Extract the [x, y] coordinate from the center of the cell holding the provided text.  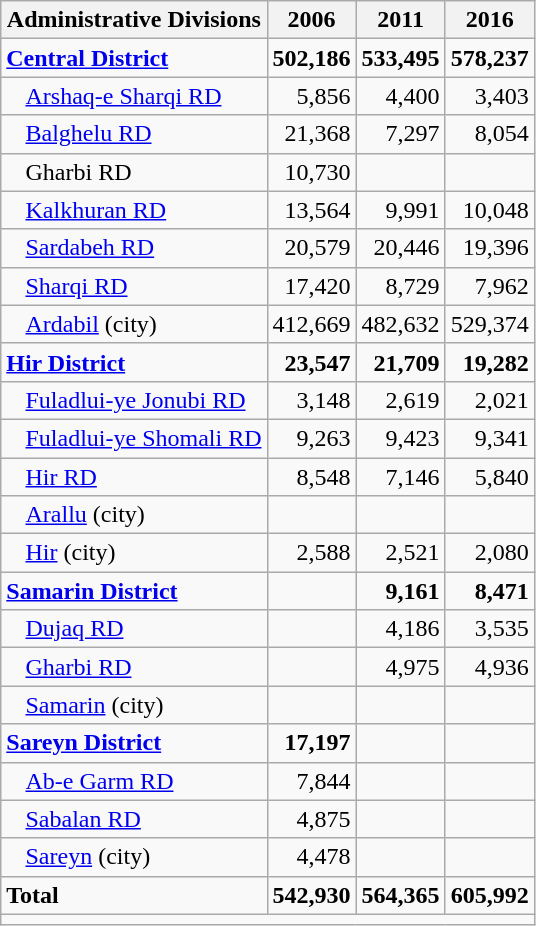
17,420 [312, 286]
Kalkhuran RD [134, 210]
8,054 [490, 134]
2011 [400, 20]
8,471 [490, 591]
9,991 [400, 210]
Balghelu RD [134, 134]
19,396 [490, 248]
10,048 [490, 210]
533,495 [400, 58]
7,844 [312, 781]
5,840 [490, 477]
412,669 [312, 324]
2,021 [490, 400]
Arshaq-e Sharqi RD [134, 96]
4,186 [400, 629]
20,579 [312, 248]
19,282 [490, 362]
4,975 [400, 667]
13,564 [312, 210]
605,992 [490, 895]
21,368 [312, 134]
2,588 [312, 553]
Sabalan RD [134, 819]
564,365 [400, 895]
Sareyn District [134, 743]
Hir (city) [134, 553]
20,446 [400, 248]
Total [134, 895]
3,403 [490, 96]
Fuladlui-ye Jonubi RD [134, 400]
4,478 [312, 857]
Sharqi RD [134, 286]
529,374 [490, 324]
3,148 [312, 400]
2006 [312, 20]
Arallu (city) [134, 515]
7,962 [490, 286]
10,730 [312, 172]
17,197 [312, 743]
Hir District [134, 362]
8,548 [312, 477]
Fuladlui-ye Shomali RD [134, 438]
Central District [134, 58]
4,936 [490, 667]
482,632 [400, 324]
9,341 [490, 438]
8,729 [400, 286]
9,161 [400, 591]
9,423 [400, 438]
578,237 [490, 58]
Dujaq RD [134, 629]
502,186 [312, 58]
21,709 [400, 362]
3,535 [490, 629]
2016 [490, 20]
4,875 [312, 819]
5,856 [312, 96]
9,263 [312, 438]
2,521 [400, 553]
Ab-e Garm RD [134, 781]
2,080 [490, 553]
4,400 [400, 96]
Sardabeh RD [134, 248]
Samarin (city) [134, 705]
Sareyn (city) [134, 857]
2,619 [400, 400]
7,146 [400, 477]
23,547 [312, 362]
Samarin District [134, 591]
542,930 [312, 895]
Ardabil (city) [134, 324]
Hir RD [134, 477]
7,297 [400, 134]
Administrative Divisions [134, 20]
